Find where the given text appears and provide that cell's center as [x, y] coordinate. 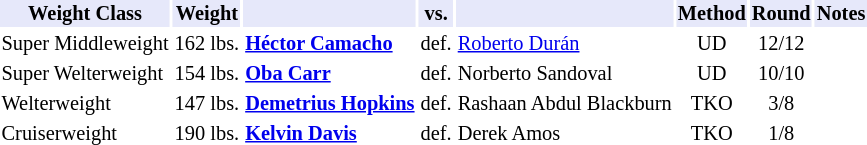
Norberto Sandoval [564, 74]
Welterweight [85, 104]
Héctor Camacho [330, 44]
3/8 [781, 104]
162 lbs. [207, 44]
Method [712, 14]
Notes [841, 14]
Super Middleweight [85, 44]
TKO [712, 104]
Oba Carr [330, 74]
147 lbs. [207, 104]
Demetrius Hopkins [330, 104]
Weight Class [85, 14]
Roberto Durán [564, 44]
Super Welterweight [85, 74]
vs. [436, 14]
Weight [207, 14]
154 lbs. [207, 74]
12/12 [781, 44]
Rashaan Abdul Blackburn [564, 104]
Round [781, 14]
10/10 [781, 74]
